From the cell containing the given text, extract its center point as [X, Y] coordinate. 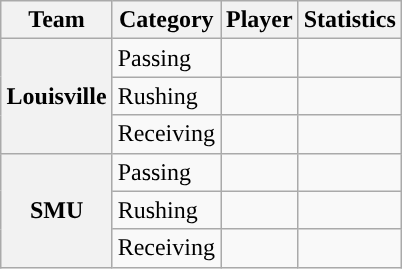
Player [259, 20]
Category [166, 20]
SMU [56, 210]
Team [56, 20]
Louisville [56, 96]
Statistics [350, 20]
